Identify which cell holds the provided text, then report its [x, y] central coordinate. 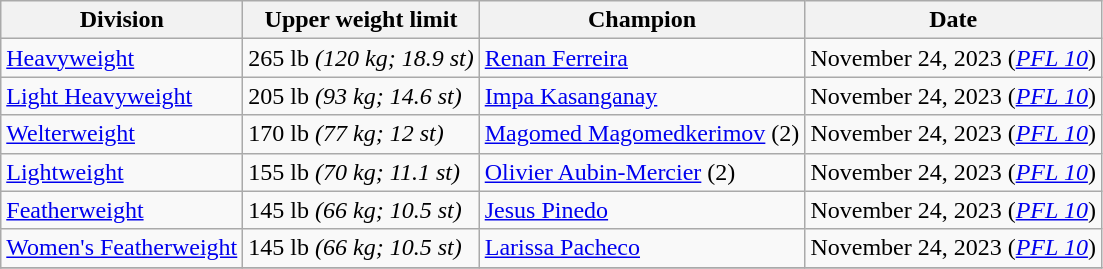
Date [954, 20]
Olivier Aubin-Mercier (2) [642, 172]
Upper weight limit [361, 20]
Welterweight [122, 134]
Division [122, 20]
Impa Kasanganay [642, 96]
Jesus Pinedo [642, 210]
155 lb (70 kg; 11.1 st) [361, 172]
Light Heavyweight [122, 96]
170 lb (77 kg; 12 st) [361, 134]
265 lb (120 kg; 18.9 st) [361, 58]
Champion [642, 20]
Renan Ferreira [642, 58]
Larissa Pacheco [642, 248]
Lightweight [122, 172]
Heavyweight [122, 58]
Magomed Magomedkerimov (2) [642, 134]
Women's Featherweight [122, 248]
205 lb (93 kg; 14.6 st) [361, 96]
Featherweight [122, 210]
